Provide the [X, Y] coordinate of the cell's center where the given text is located.  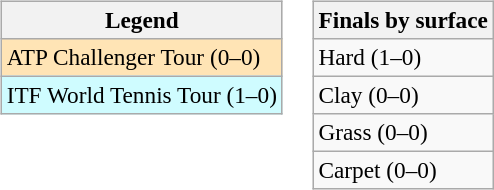
Finals by surface [403, 20]
Legend [142, 20]
Grass (0–0) [403, 133]
Hard (1–0) [403, 57]
Clay (0–0) [403, 95]
ITF World Tennis Tour (1–0) [142, 95]
ATP Challenger Tour (0–0) [142, 57]
Carpet (0–0) [403, 171]
